Capture the cell that displays the provided text and extract its [X, Y] central coordinate. 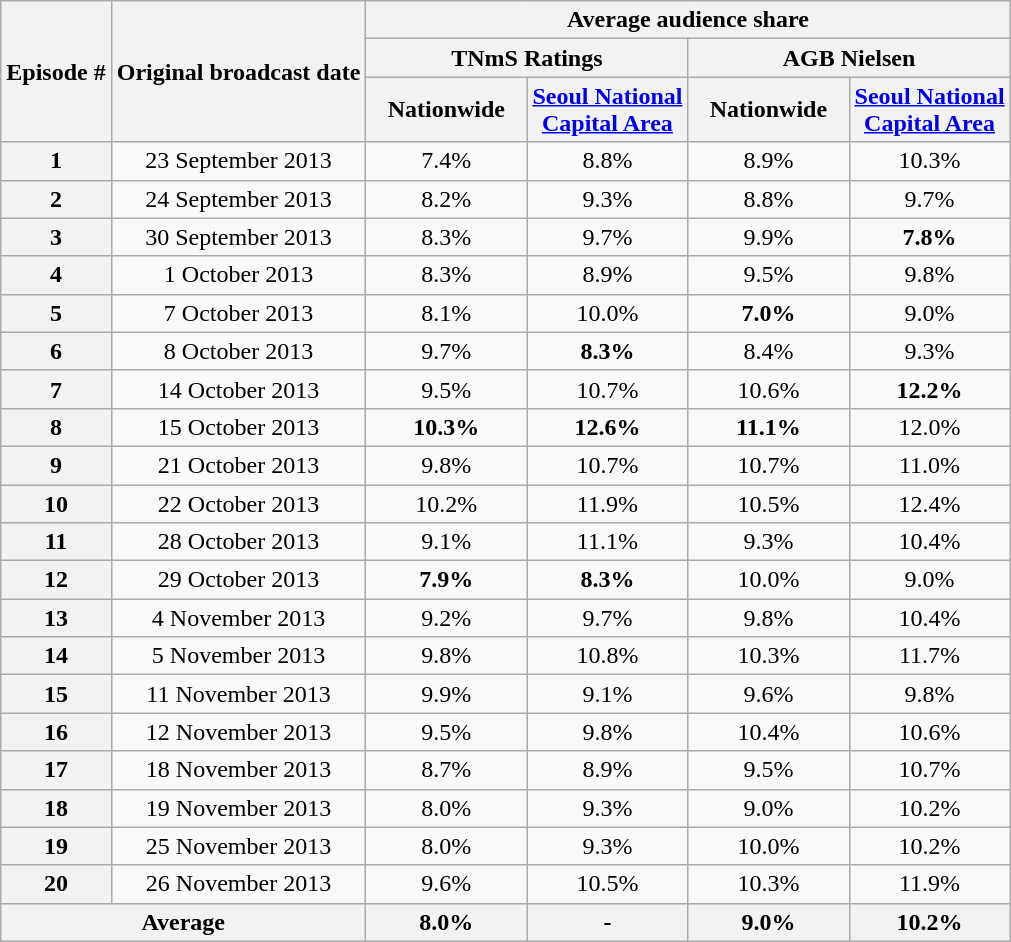
12.0% [930, 427]
1 October 2013 [238, 275]
7.4% [446, 161]
- [608, 922]
12 [56, 580]
Episode # [56, 72]
11 November 2013 [238, 694]
14 [56, 656]
21 October 2013 [238, 465]
AGB Nielsen [849, 58]
5 November 2013 [238, 656]
8.7% [446, 770]
7 [56, 389]
8 October 2013 [238, 351]
26 November 2013 [238, 884]
20 [56, 884]
29 October 2013 [238, 580]
7 October 2013 [238, 313]
13 [56, 618]
23 September 2013 [238, 161]
10.8% [608, 656]
3 [56, 237]
7.9% [446, 580]
8.4% [768, 351]
18 [56, 808]
12.6% [608, 427]
19 November 2013 [238, 808]
4 [56, 275]
10 [56, 503]
30 September 2013 [238, 237]
Average [184, 922]
24 September 2013 [238, 199]
18 November 2013 [238, 770]
8.2% [446, 199]
25 November 2013 [238, 846]
15 October 2013 [238, 427]
12.4% [930, 503]
Average audience share [688, 20]
11 [56, 542]
1 [56, 161]
28 October 2013 [238, 542]
22 October 2013 [238, 503]
6 [56, 351]
15 [56, 694]
TNmS Ratings [527, 58]
8.1% [446, 313]
16 [56, 732]
9 [56, 465]
11.0% [930, 465]
8 [56, 427]
7.8% [930, 237]
7.0% [768, 313]
19 [56, 846]
4 November 2013 [238, 618]
12 November 2013 [238, 732]
Original broadcast date [238, 72]
17 [56, 770]
2 [56, 199]
5 [56, 313]
9.2% [446, 618]
14 October 2013 [238, 389]
11.7% [930, 656]
12.2% [930, 389]
